Determine the [X, Y] coordinate at the center of the cell enclosing the given text.  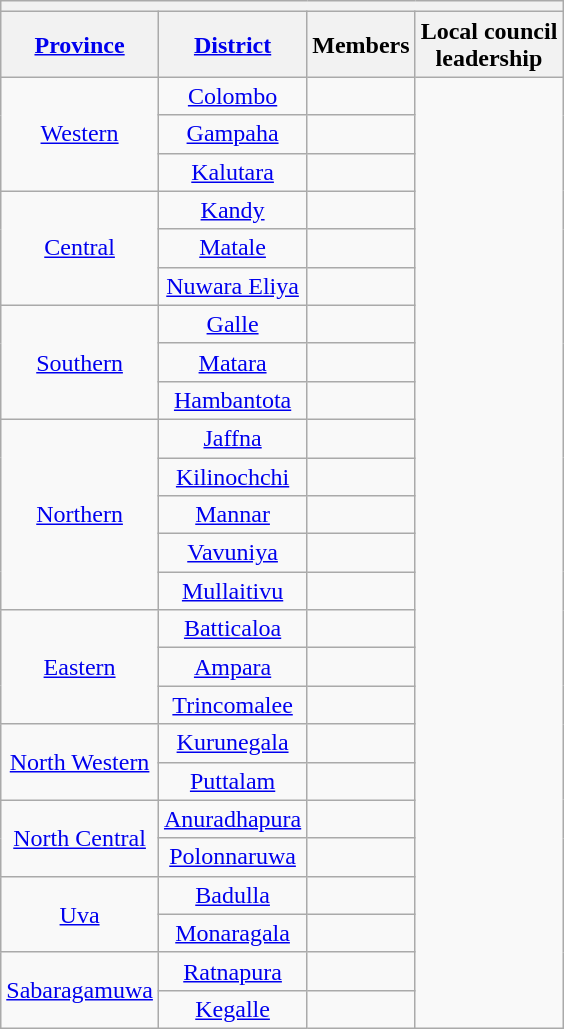
Southern [80, 362]
Mannar [232, 515]
Matale [232, 248]
Colombo [232, 96]
Kalutara [232, 172]
Kurunegala [232, 743]
Batticaloa [232, 629]
North Western [80, 762]
Ratnapura [232, 971]
North Central [80, 838]
Ampara [232, 667]
Eastern [80, 667]
Matara [232, 362]
Gampaha [232, 134]
Central [80, 248]
Monaragala [232, 933]
Anuradhapura [232, 819]
Western [80, 134]
Kegalle [232, 1009]
Members [361, 44]
Puttalam [232, 781]
Galle [232, 324]
Jaffna [232, 438]
Northern [80, 514]
Kandy [232, 210]
Hambantota [232, 400]
Vavuniya [232, 553]
Polonnaruwa [232, 857]
Nuwara Eliya [232, 286]
Local councilleadership [489, 44]
Mullaitivu [232, 591]
Badulla [232, 895]
Trincomalee [232, 705]
Kilinochchi [232, 477]
Sabaragamuwa [80, 990]
Province [80, 44]
District [232, 44]
Uva [80, 914]
